Detect which cell encompasses the target text, then output its [x, y] center coordinate. 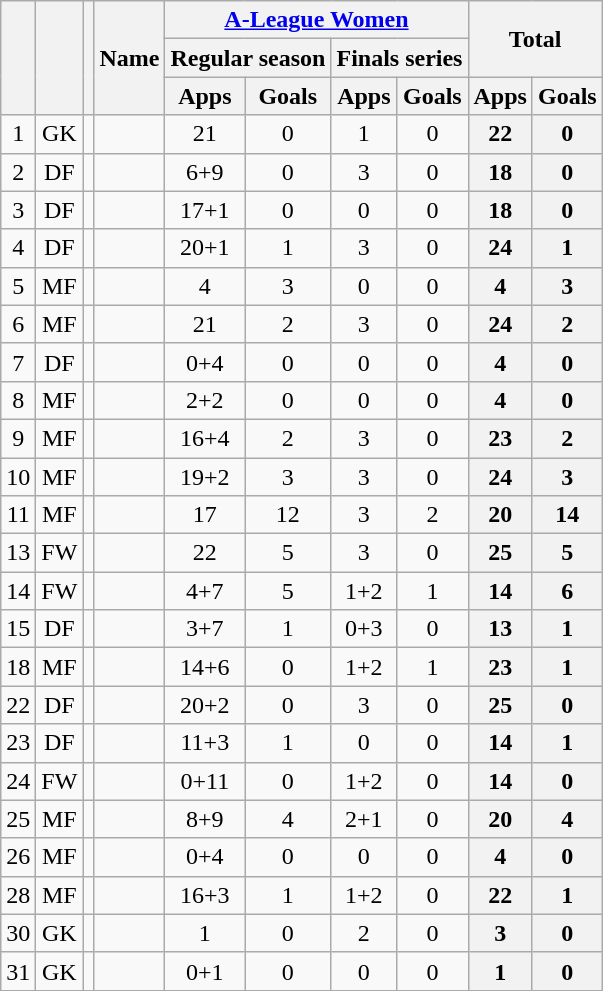
17 [205, 515]
3+7 [205, 629]
A-League Women [316, 20]
7 [18, 362]
12 [288, 515]
19+2 [205, 477]
0+11 [205, 781]
Name [130, 58]
2+1 [364, 819]
Finals series [400, 58]
20+2 [205, 705]
14+6 [205, 667]
28 [18, 895]
26 [18, 857]
20+1 [205, 248]
10 [18, 477]
31 [18, 971]
15 [18, 629]
16+3 [205, 895]
2+2 [205, 400]
Total [535, 39]
8 [18, 400]
30 [18, 933]
6+9 [205, 172]
0+1 [205, 971]
16+4 [205, 438]
Regular season [248, 58]
11 [18, 515]
11+3 [205, 743]
8+9 [205, 819]
0+3 [364, 629]
17+1 [205, 210]
4+7 [205, 591]
9 [18, 438]
